Pinpoint the cell where the given text exists, returning its (X, Y) midpoint coordinate. 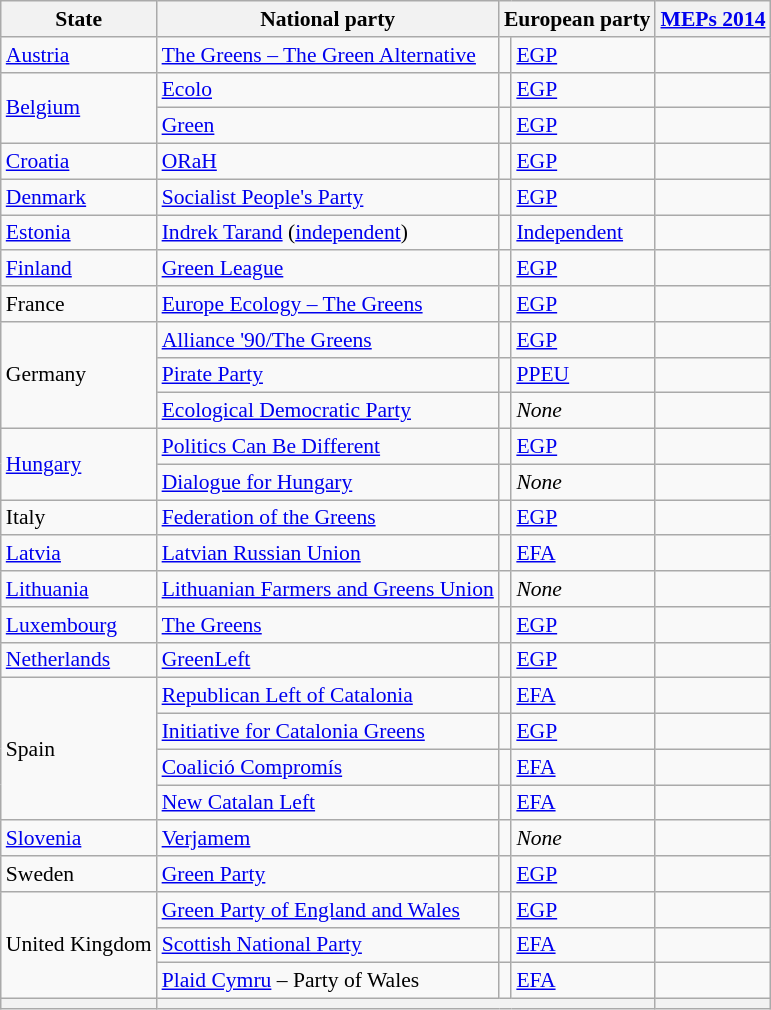
Politics Can Be Different (328, 447)
Croatia (79, 162)
Latvia (79, 554)
Dialogue for Hungary (328, 482)
Luxembourg (79, 625)
Netherlands (79, 660)
Verjamem (328, 839)
France (79, 304)
Hungary (79, 464)
Initiative for Catalonia Greens (328, 732)
Ecolo (328, 90)
Sweden (79, 874)
Federation of the Greens (328, 518)
European party (578, 19)
PPEU (583, 375)
National party (328, 19)
Socialist People's Party (328, 197)
Pirate Party (328, 375)
Denmark (79, 197)
Europe Ecology – The Greens (328, 304)
Independent (583, 233)
Green Party of England and Wales (328, 910)
Plaid Cymru – Party of Wales (328, 981)
New Catalan Left (328, 803)
Finland (79, 269)
Republican Left of Catalonia (328, 696)
United Kingdom (79, 946)
Belgium (79, 108)
ORaH (328, 162)
Coalició Compromís (328, 767)
Latvian Russian Union (328, 554)
Spain (79, 749)
Alliance '90/The Greens (328, 340)
Italy (79, 518)
The Greens – The Green Alternative (328, 55)
Lithuanian Farmers and Greens Union (328, 589)
Ecological Democratic Party (328, 411)
Scottish National Party (328, 945)
MEPs 2014 (712, 19)
The Greens (328, 625)
Green Party (328, 874)
Indrek Tarand (independent) (328, 233)
Lithuania (79, 589)
Green League (328, 269)
Slovenia (79, 839)
Green (328, 126)
State (79, 19)
Germany (79, 376)
Estonia (79, 233)
GreenLeft (328, 660)
Austria (79, 55)
